For the text-containing cell, return its midpoint in [X, Y] coordinate format. 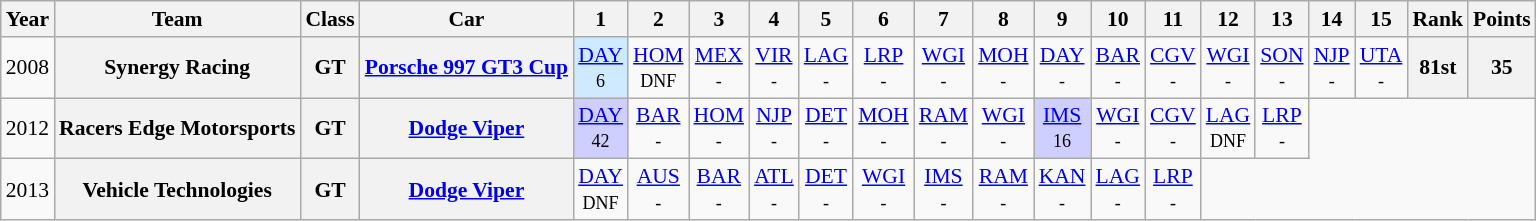
DAY 6 [600, 68]
IMS - [944, 190]
KAN - [1062, 190]
9 [1062, 19]
35 [1502, 68]
11 [1173, 19]
15 [1382, 19]
ATL - [774, 190]
Year [28, 19]
4 [774, 19]
DAY DNF [600, 190]
Vehicle Technologies [177, 190]
UTA - [1382, 68]
Car [466, 19]
2008 [28, 68]
10 [1118, 19]
12 [1228, 19]
5 [826, 19]
3 [720, 19]
13 [1282, 19]
2 [658, 19]
DAY - [1062, 68]
2012 [28, 128]
Rank [1438, 19]
Points [1502, 19]
Team [177, 19]
AUS - [658, 190]
LAGDNF [1228, 128]
Class [330, 19]
HOM DNF [658, 68]
1 [600, 19]
6 [884, 19]
Synergy Racing [177, 68]
VIR - [774, 68]
HOM - [720, 128]
8 [1004, 19]
81st [1438, 68]
2013 [28, 190]
7 [944, 19]
Racers Edge Motorsports [177, 128]
MEX- [720, 68]
14 [1332, 19]
DAY 42 [600, 128]
SON - [1282, 68]
IMS 16 [1062, 128]
Porsche 997 GT3 Cup [466, 68]
